From the cell containing the given text, extract its center point as (X, Y) coordinate. 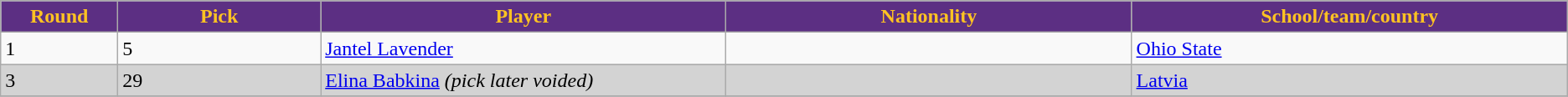
Pick (219, 17)
5 (219, 48)
1 (59, 48)
Ohio State (1349, 48)
Latvia (1349, 80)
3 (59, 80)
Elina Babkina (pick later voided) (524, 80)
Round (59, 17)
School/team/country (1349, 17)
29 (219, 80)
Player (524, 17)
Nationality (929, 17)
Jantel Lavender (524, 48)
